Capture the cell that displays the provided text and extract its [x, y] central coordinate. 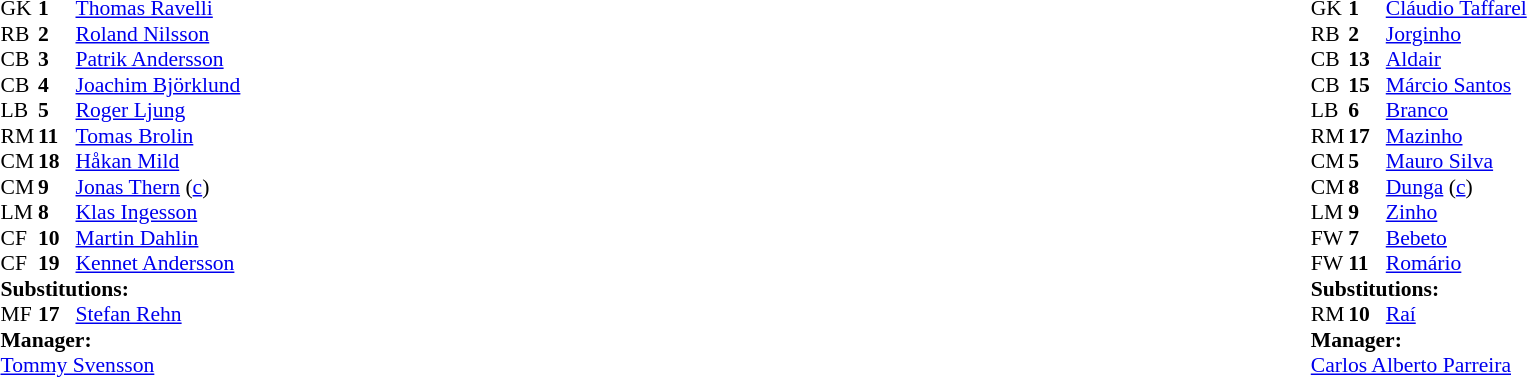
Stefan Rehn [158, 315]
Branco [1456, 111]
3 [57, 59]
Roland Nilsson [158, 34]
15 [1367, 85]
Dunga (c) [1456, 187]
18 [57, 161]
6 [1367, 111]
Márcio Santos [1456, 85]
7 [1367, 238]
Jonas Thern (c) [158, 187]
Romário [1456, 263]
Patrik Andersson [158, 59]
Håkan Mild [158, 161]
Tomas Brolin [158, 136]
Mauro Silva [1456, 161]
Jorginho [1456, 34]
Martin Dahlin [158, 238]
4 [57, 85]
Roger Ljung [158, 111]
Aldair [1456, 59]
19 [57, 263]
13 [1367, 59]
Raí [1456, 315]
Klas Ingesson [158, 213]
Mazinho [1456, 136]
Bebeto [1456, 238]
Kennet Andersson [158, 263]
MF [19, 315]
Joachim Björklund [158, 85]
Zinho [1456, 213]
